Pinpoint the cell where the given text exists, returning its [x, y] midpoint coordinate. 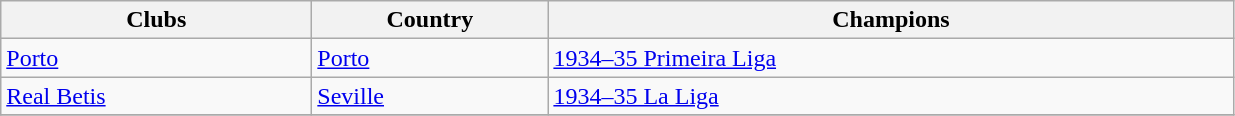
Champions [891, 20]
1934–35 Primeira Liga [891, 58]
Real Betis [156, 96]
1934–35 La Liga [891, 96]
Clubs [156, 20]
Seville [430, 96]
Country [430, 20]
